Determine the [x, y] coordinate at the center of the cell enclosing the given text.  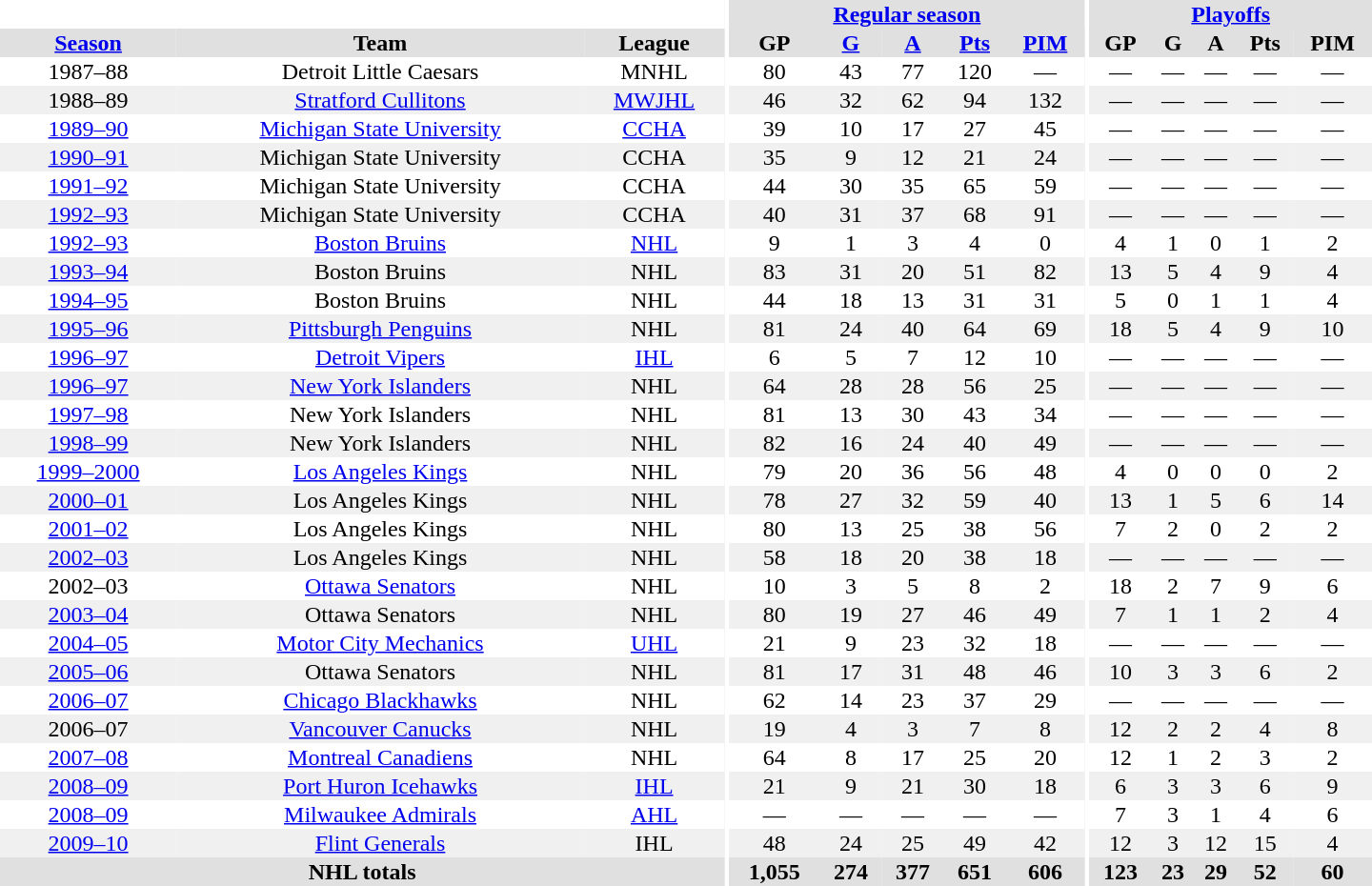
1997–98 [88, 414]
1990–91 [88, 157]
UHL [654, 643]
League [654, 43]
45 [1046, 129]
58 [774, 557]
77 [913, 71]
42 [1046, 843]
34 [1046, 414]
65 [974, 186]
78 [774, 500]
Flint Generals [380, 843]
Regular season [907, 14]
Detroit Little Caesars [380, 71]
1994–95 [88, 300]
2007–08 [88, 757]
606 [1046, 872]
NHL totals [362, 872]
2009–10 [88, 843]
15 [1265, 843]
36 [913, 472]
Team [380, 43]
Season [88, 43]
39 [774, 129]
1991–92 [88, 186]
69 [1046, 329]
91 [1046, 214]
Chicago Blackhawks [380, 700]
Playoffs [1231, 14]
83 [774, 272]
1989–90 [88, 129]
120 [974, 71]
1987–88 [88, 71]
2001–02 [88, 529]
79 [774, 472]
94 [974, 100]
123 [1120, 872]
MWJHL [654, 100]
Port Huron Icehawks [380, 786]
51 [974, 272]
Vancouver Canucks [380, 729]
Detroit Vipers [380, 357]
MNHL [654, 71]
16 [850, 443]
Milwaukee Admirals [380, 815]
1999–2000 [88, 472]
1998–99 [88, 443]
52 [1265, 872]
Motor City Mechanics [380, 643]
Pittsburgh Penguins [380, 329]
274 [850, 872]
132 [1046, 100]
377 [913, 872]
1993–94 [88, 272]
Montreal Canadiens [380, 757]
651 [974, 872]
1,055 [774, 872]
Stratford Cullitons [380, 100]
2005–06 [88, 672]
1995–96 [88, 329]
2003–04 [88, 614]
2000–01 [88, 500]
AHL [654, 815]
1988–89 [88, 100]
60 [1332, 872]
68 [974, 214]
2004–05 [88, 643]
